Output the [x, y] coordinate of the center of the cell containing the given text.  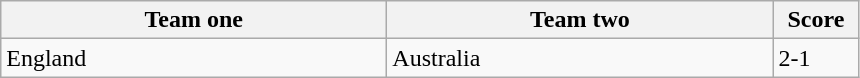
Team one [194, 20]
Score [816, 20]
2-1 [816, 58]
Team two [580, 20]
Australia [580, 58]
England [194, 58]
